Provide the [x, y] coordinate of the cell's center where the given text is located.  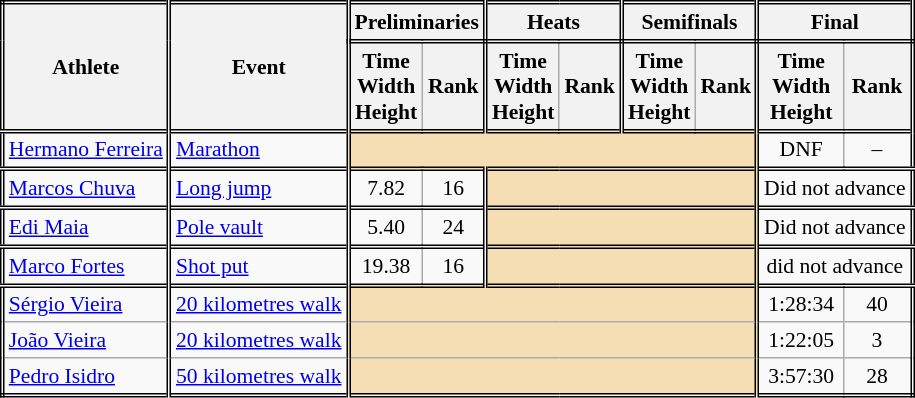
Pole vault [258, 228]
Preliminaries [416, 22]
3 [878, 341]
Semifinals [689, 22]
Marco Fortes [86, 266]
DNF [800, 150]
Event [258, 67]
28 [878, 376]
did not advance [834, 266]
24 [454, 228]
1:28:34 [800, 304]
João Vieira [86, 341]
3:57:30 [800, 376]
Athlete [86, 67]
Final [834, 22]
1:22:05 [800, 341]
7.82 [386, 190]
– [878, 150]
5.40 [386, 228]
Sérgio Vieira [86, 304]
50 kilometres walk [258, 376]
Heats [553, 22]
Edi Maia [86, 228]
Marcos Chuva [86, 190]
Hermano Ferreira [86, 150]
Marathon [258, 150]
Long jump [258, 190]
40 [878, 304]
Pedro Isidro [86, 376]
Shot put [258, 266]
19.38 [386, 266]
